Provide the (x, y) coordinate of the cell's center where the given text is located.  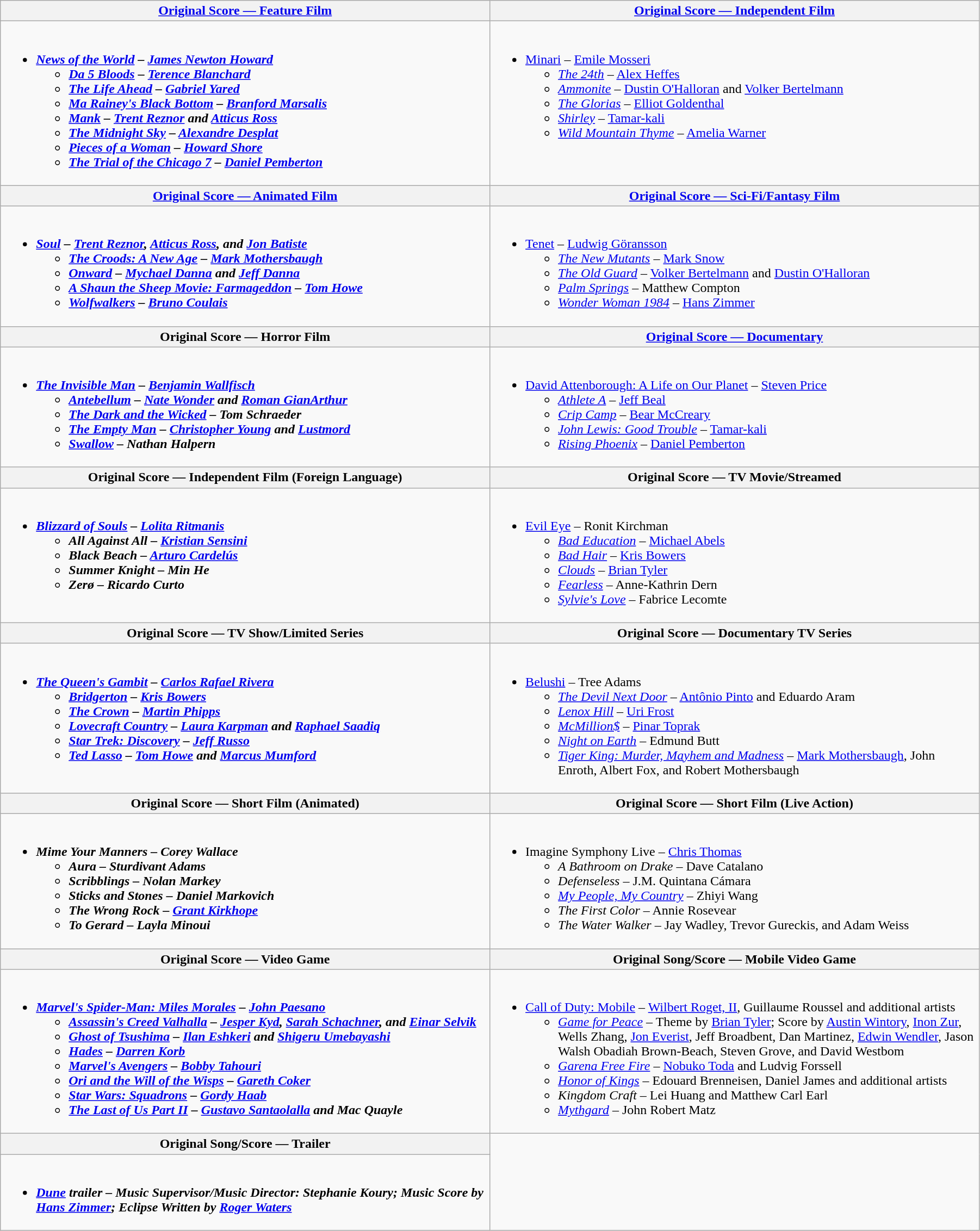
Original Score — Feature Film (245, 11)
Original Song/Score — Trailer (245, 1144)
Original Score — Independent Film (735, 11)
Blizzard of Souls – Lolita RitmanisAll Against All – Kristian SensiniBlack Beach – Arturo CardelúsSummer Knight – Min HeZerø – Ricardo Curto (245, 555)
Original Score — Horror Film (245, 337)
Original Song/Score — Mobile Video Game (735, 959)
Original Score — Short Film (Animated) (245, 803)
Original Score — Documentary TV Series (735, 633)
Original Score — Short Film (Live Action) (735, 803)
Original Score — Animated Film (245, 196)
Original Score — Documentary (735, 337)
Original Score — TV Movie/Streamed (735, 477)
Original Score — Video Game (245, 959)
Original Score — Sci-Fi/Fantasy Film (735, 196)
Original Score — TV Show/Limited Series (245, 633)
Dune trailer – Music Supervisor/Music Director: Stephanie Koury; Music Score by Hans Zimmer; Eclipse Written by Roger Waters (245, 1192)
Original Score — Independent Film (Foreign Language) (245, 477)
